Return the (X, Y) coordinate for the center point of the cell that contains the specified text.  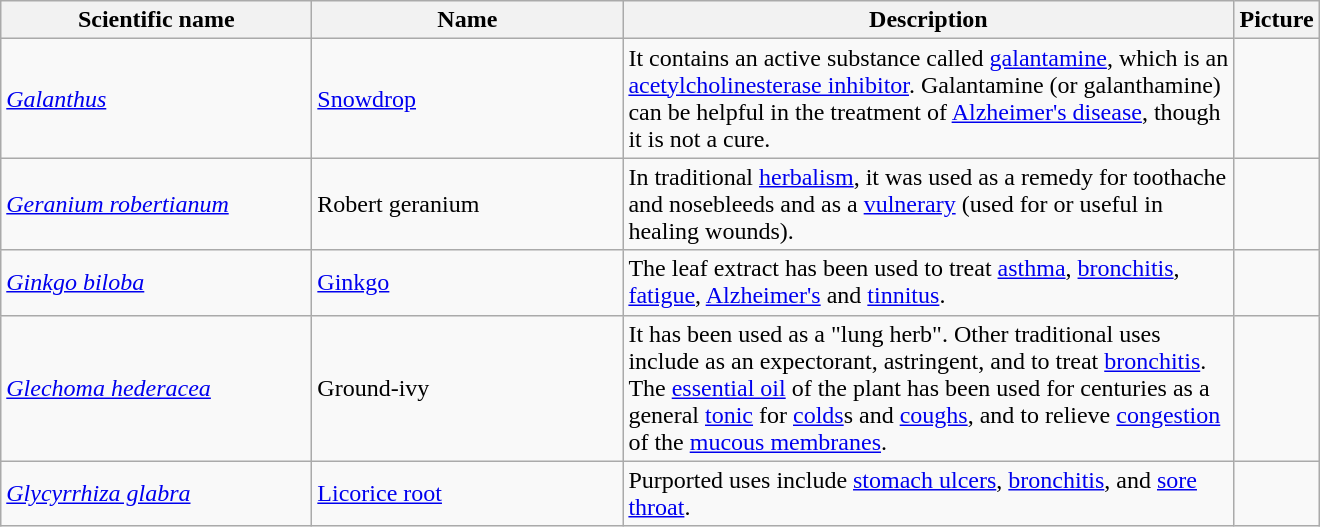
In traditional herbalism, it was used as a remedy for toothache and nosebleeds and as a vulnerary (used for or useful in healing wounds). (928, 204)
Glycyrrhiza glabra (156, 494)
Licorice root (468, 494)
Scientific name (156, 20)
Name (468, 20)
Picture (1276, 20)
Ginkgo (468, 282)
Galanthus (156, 98)
Robert geranium (468, 204)
Ginkgo biloba (156, 282)
Geranium robertianum (156, 204)
Snowdrop (468, 98)
Purported uses include stomach ulcers, bronchitis, and sore throat. (928, 494)
Ground-ivy (468, 388)
The leaf extract has been used to treat asthma, bronchitis, fatigue, Alzheimer's and tinnitus. (928, 282)
Glechoma hederacea (156, 388)
Description (928, 20)
